Return the [X, Y] coordinate for the center point of the cell that contains the specified text.  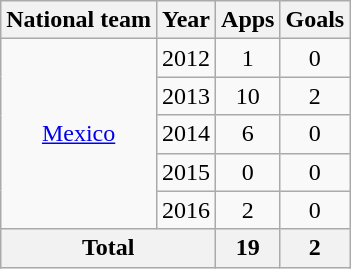
Year [186, 20]
2014 [186, 134]
2016 [186, 210]
Mexico [79, 134]
1 [248, 58]
19 [248, 248]
Goals [315, 20]
Total [108, 248]
2012 [186, 58]
Apps [248, 20]
10 [248, 96]
2013 [186, 96]
National team [79, 20]
2015 [186, 172]
6 [248, 134]
